Extract the [X, Y] coordinate from the center of the cell holding the provided text.  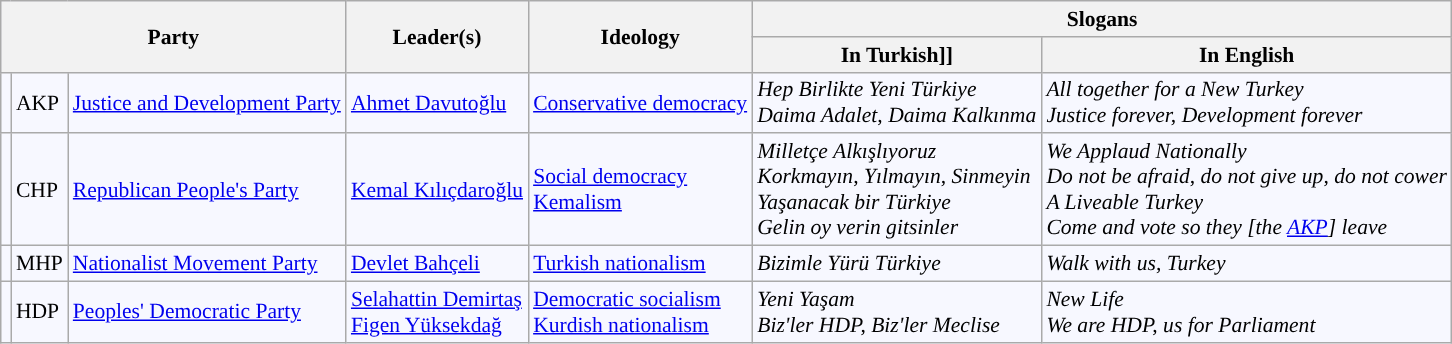
Party [174, 36]
Kemal Kılıçdaroğlu [437, 190]
Milletçe AlkışlıyoruzKorkmayın, Yılmayın, SinmeyinYaşanacak bir TürkiyeGelin oy verin gitsinler [896, 190]
In Turkish]] [896, 55]
Selahattin DemirtaşFigen Yüksekdağ [437, 312]
AKP [40, 102]
Justice and Development Party [207, 102]
MHP [40, 264]
Yeni YaşamBiz'ler HDP, Biz'ler Meclise [896, 312]
Hep Birlikte Yeni TürkiyeDaima Adalet, Daima Kalkınma [896, 102]
Walk with us, Turkey [1246, 264]
Republican People's Party [207, 190]
Bizimle Yürü Türkiye [896, 264]
Leader(s) [437, 36]
All together for a New TurkeyJustice forever, Development forever [1246, 102]
Conservative democracy [640, 102]
Peoples' Democratic Party [207, 312]
Social democracyKemalism [640, 190]
Ahmet Davutoğlu [437, 102]
Slogans [1102, 19]
Ideology [640, 36]
Nationalist Movement Party [207, 264]
We Applaud NationallyDo not be afraid, do not give up, do not cowerA Liveable TurkeyCome and vote so they [the AKP] leave [1246, 190]
In English [1246, 55]
CHP [40, 190]
Democratic socialismKurdish nationalism [640, 312]
Turkish nationalism [640, 264]
Devlet Bahçeli [437, 264]
HDP [40, 312]
New LifeWe are HDP, us for Parliament [1246, 312]
